Capture the cell that displays the provided text and extract its (x, y) central coordinate. 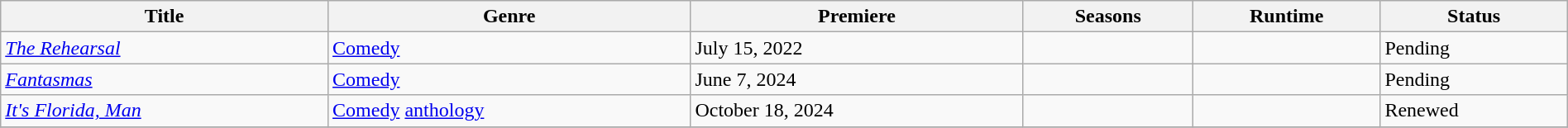
Comedy anthology (509, 111)
The Rehearsal (165, 48)
Premiere (857, 17)
Runtime (1286, 17)
It's Florida, Man (165, 111)
Fantasmas (165, 79)
Genre (509, 17)
October 18, 2024 (857, 111)
July 15, 2022 (857, 48)
Renewed (1474, 111)
Title (165, 17)
Status (1474, 17)
Seasons (1108, 17)
June 7, 2024 (857, 79)
